Return the (x, y) coordinate for the center point of the cell that contains the specified text.  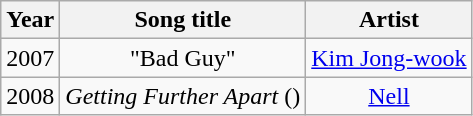
"Bad Guy" (183, 58)
Year (30, 20)
2008 (30, 96)
Getting Further Apart () (183, 96)
Kim Jong-wook (389, 58)
Song title (183, 20)
2007 (30, 58)
Nell (389, 96)
Artist (389, 20)
